Detect which cell encompasses the target text, then output its (X, Y) center coordinate. 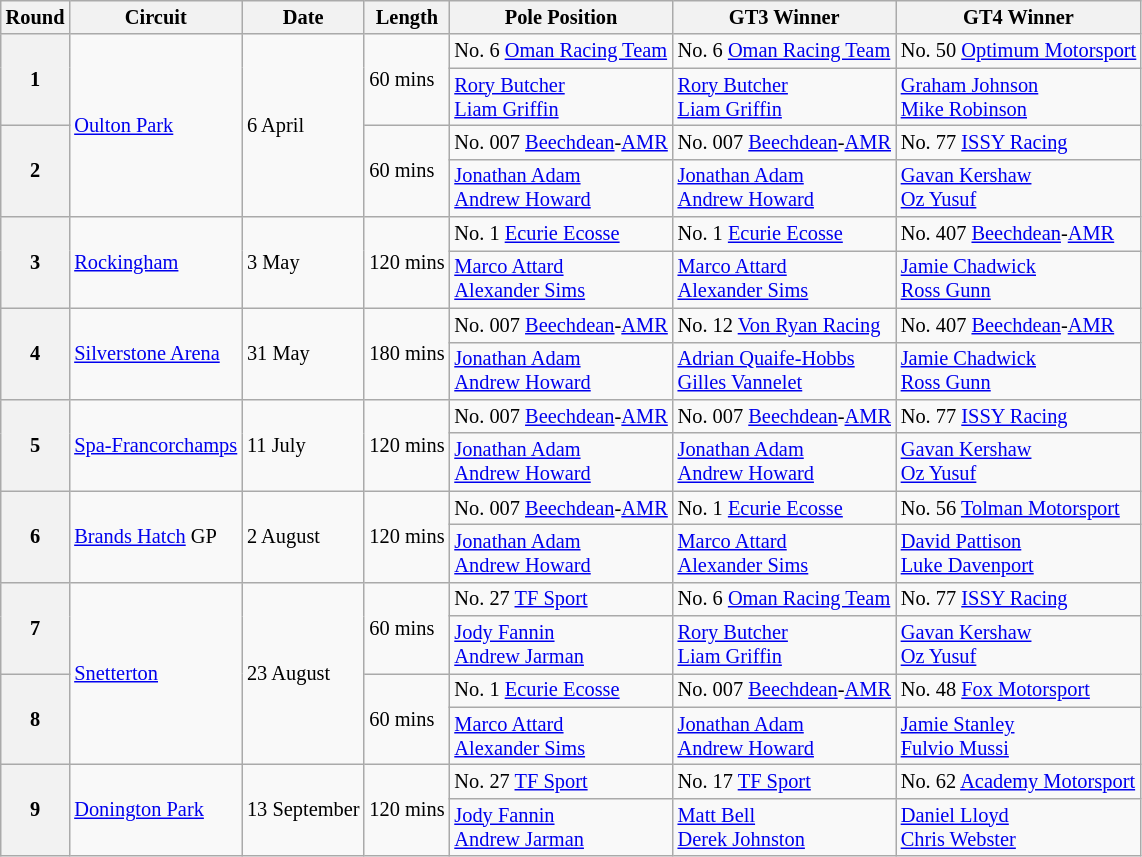
5 (36, 444)
2 August (303, 536)
Matt Bell Derek Johnston (784, 827)
No. 62 Academy Motorsport (1018, 781)
7 (36, 628)
Jamie Stanley Fulvio Mussi (1018, 736)
Graham Johnson Mike Robinson (1018, 97)
Adrian Quaife-Hobbs Gilles Vannelet (784, 371)
Silverstone Arena (156, 354)
Pole Position (560, 17)
Date (303, 17)
GT3 Winner (784, 17)
3 (36, 262)
11 July (303, 444)
8 (36, 718)
Brands Hatch GP (156, 536)
No. 17 TF Sport (784, 781)
6 April (303, 126)
GT4 Winner (1018, 17)
3 May (303, 262)
David Pattison Luke Davenport (1018, 553)
180 mins (406, 354)
No. 56 Tolman Motorsport (1018, 508)
1 (36, 80)
6 (36, 536)
4 (36, 354)
9 (36, 810)
Length (406, 17)
No. 48 Fox Motorsport (1018, 690)
Donington Park (156, 810)
Rockingham (156, 262)
Round (36, 17)
23 August (303, 674)
13 September (303, 810)
Spa-Francorchamps (156, 444)
Daniel Lloyd Chris Webster (1018, 827)
No. 12 Von Ryan Racing (784, 325)
Oulton Park (156, 126)
2 (36, 170)
No. 50 Optimum Motorsport (1018, 51)
31 May (303, 354)
Circuit (156, 17)
Snetterton (156, 674)
